Pinpoint the cell where the given text exists, returning its (x, y) midpoint coordinate. 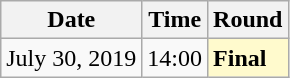
Final (248, 58)
Round (248, 20)
14:00 (175, 58)
Date (72, 20)
Time (175, 20)
July 30, 2019 (72, 58)
